Scan for the cell matching the given text and deliver its [x, y] coordinate at center. 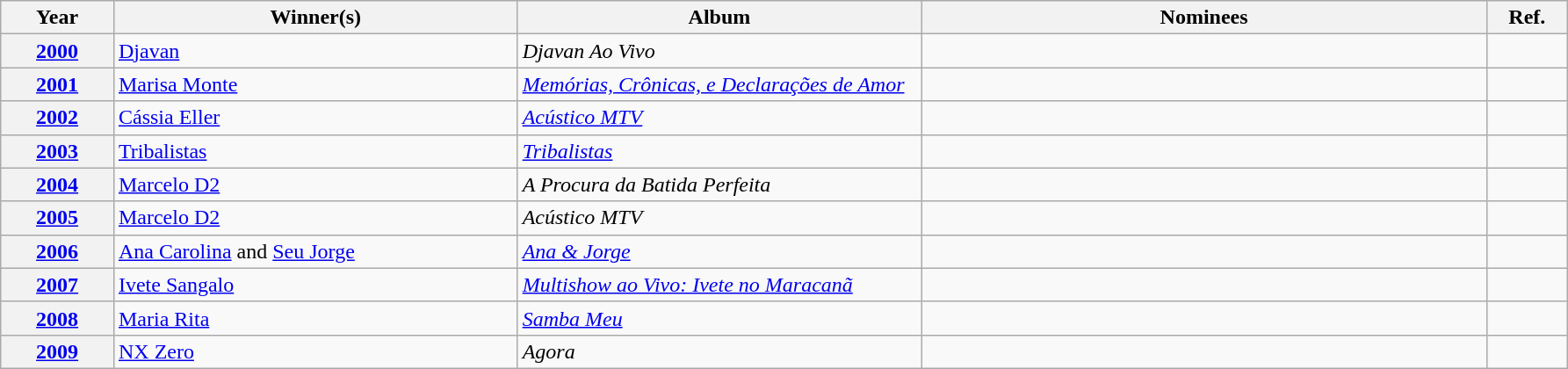
Year [58, 18]
Multishow ao Vivo: Ivete no Maracanã [719, 285]
Album [719, 18]
2008 [58, 318]
Maria Rita [315, 318]
Djavan Ao Vivo [719, 51]
A Procura da Batida Perfeita [719, 184]
2001 [58, 84]
2007 [58, 285]
2005 [58, 218]
Agora [719, 351]
Winner(s) [315, 18]
Ana Carolina and Seu Jorge [315, 251]
2006 [58, 251]
Cássia Eller [315, 118]
2003 [58, 151]
Samba Meu [719, 318]
2004 [58, 184]
Memórias, Crônicas, e Declarações de Amor [719, 84]
Ref. [1527, 18]
Djavan [315, 51]
Marisa Monte [315, 84]
NX Zero [315, 351]
2002 [58, 118]
2000 [58, 51]
2009 [58, 351]
Nominees [1204, 18]
Ivete Sangalo [315, 285]
Ana & Jorge [719, 251]
